Locate the cell with the specified text and output its [X, Y] center coordinate. 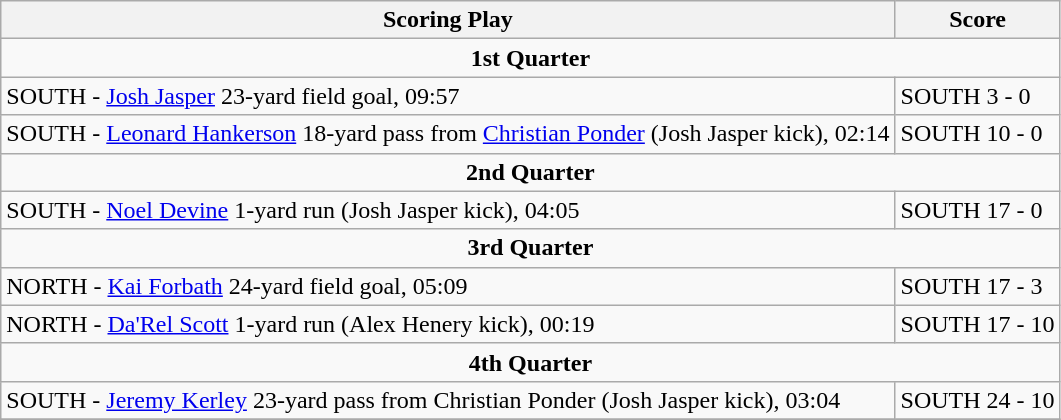
SOUTH 10 - 0 [978, 134]
SOUTH 3 - 0 [978, 96]
SOUTH 17 - 10 [978, 324]
SOUTH - Noel Devine 1-yard run (Josh Jasper kick), 04:05 [448, 210]
1st Quarter [530, 58]
SOUTH - Leonard Hankerson 18-yard pass from Christian Ponder (Josh Jasper kick), 02:14 [448, 134]
Scoring Play [448, 20]
Score [978, 20]
SOUTH 17 - 3 [978, 286]
SOUTH - Josh Jasper 23-yard field goal, 09:57 [448, 96]
NORTH - Da'Rel Scott 1-yard run (Alex Henery kick), 00:19 [448, 324]
3rd Quarter [530, 248]
2nd Quarter [530, 172]
4th Quarter [530, 362]
SOUTH 17 - 0 [978, 210]
SOUTH 24 - 10 [978, 400]
SOUTH - Jeremy Kerley 23-yard pass from Christian Ponder (Josh Jasper kick), 03:04 [448, 400]
NORTH - Kai Forbath 24-yard field goal, 05:09 [448, 286]
